Provide the (X, Y) coordinate of the cell's center where the given text is located.  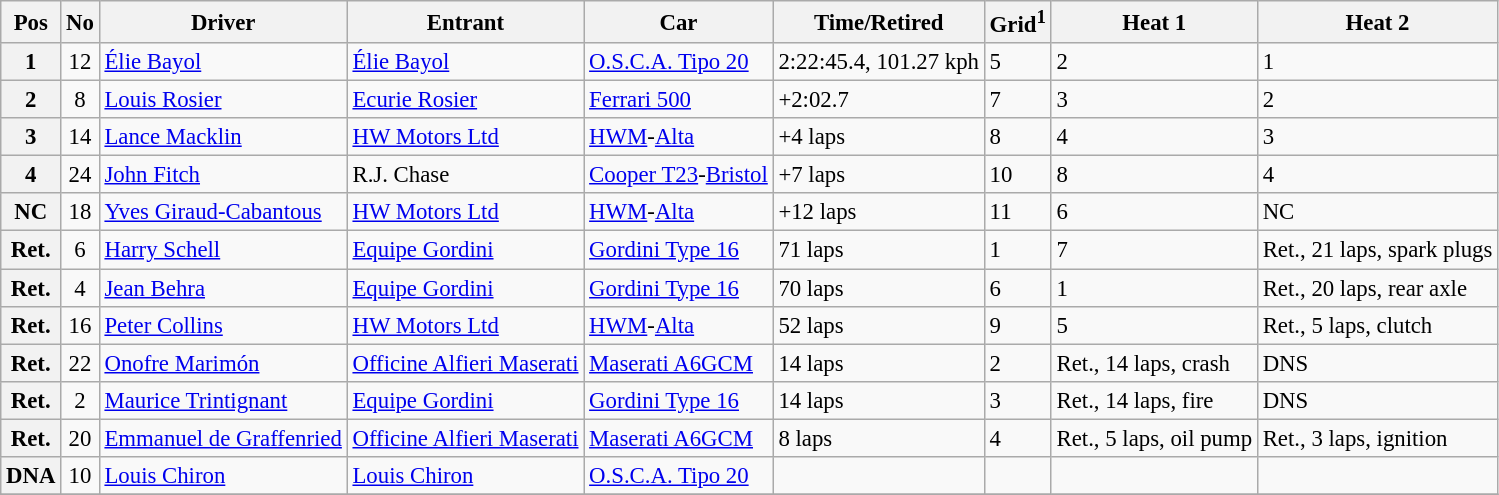
John Fitch (223, 175)
71 laps (878, 250)
Maurice Trintignant (223, 400)
Jean Behra (223, 288)
+12 laps (878, 213)
12 (80, 62)
Grid1 (1018, 22)
18 (80, 213)
+7 laps (878, 175)
Ecurie Rosier (466, 100)
Pos (31, 22)
52 laps (878, 325)
Ret., 20 laps, rear axle (1377, 288)
Driver (223, 22)
Onofre Marimón (223, 363)
Yves Giraud-Cabantous (223, 213)
Louis Rosier (223, 100)
No (80, 22)
16 (80, 325)
8 laps (878, 438)
Heat 1 (1154, 22)
Time/Retired (878, 22)
70 laps (878, 288)
Heat 2 (1377, 22)
Cooper T23-Bristol (678, 175)
2:22:45.4, 101.27 kph (878, 62)
Harry Schell (223, 250)
Ret., 14 laps, fire (1154, 400)
Lance Macklin (223, 137)
Ret., 3 laps, ignition (1377, 438)
Ret., 5 laps, clutch (1377, 325)
24 (80, 175)
Ferrari 500 (678, 100)
14 (80, 137)
Car (678, 22)
22 (80, 363)
Peter Collins (223, 325)
Emmanuel de Graffenried (223, 438)
DNA (31, 476)
+4 laps (878, 137)
Ret., 14 laps, crash (1154, 363)
R.J. Chase (466, 175)
+2:02.7 (878, 100)
20 (80, 438)
Entrant (466, 22)
Ret., 21 laps, spark plugs (1377, 250)
11 (1018, 213)
9 (1018, 325)
Ret., 5 laps, oil pump (1154, 438)
